Return the [x, y] coordinate for the center point of the cell that contains the specified text.  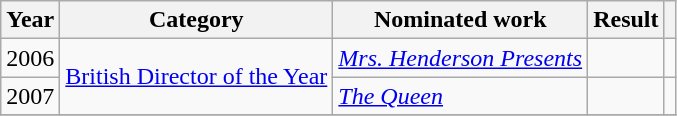
Category [196, 20]
Result [626, 20]
2007 [30, 96]
British Director of the Year [196, 77]
Mrs. Henderson Presents [460, 58]
2006 [30, 58]
Year [30, 20]
The Queen [460, 96]
Nominated work [460, 20]
